Provide the (x, y) coordinate of the cell's center where the given text is located.  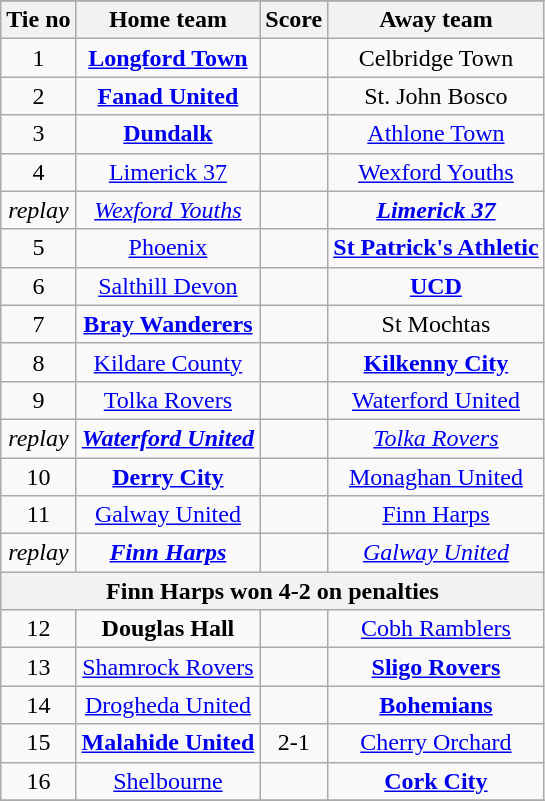
16 (38, 781)
Celbridge Town (436, 58)
Home team (168, 20)
4 (38, 172)
2-1 (294, 743)
Tie no (38, 20)
Bohemians (436, 705)
Score (294, 20)
Finn Harps won 4-2 on penalties (272, 591)
12 (38, 629)
3 (38, 134)
Drogheda United (168, 705)
Shamrock Rovers (168, 667)
Cobh Ramblers (436, 629)
1 (38, 58)
Dundalk (168, 134)
Phoenix (168, 248)
Cherry Orchard (436, 743)
Malahide United (168, 743)
11 (38, 515)
10 (38, 477)
St Patrick's Athletic (436, 248)
Longford Town (168, 58)
15 (38, 743)
UCD (436, 286)
8 (38, 362)
5 (38, 248)
13 (38, 667)
7 (38, 324)
Bray Wanderers (168, 324)
St. John Bosco (436, 96)
Shelbourne (168, 781)
Kildare County (168, 362)
Derry City (168, 477)
14 (38, 705)
Monaghan United (436, 477)
Cork City (436, 781)
Fanad United (168, 96)
Sligo Rovers (436, 667)
Kilkenny City (436, 362)
St Mochtas (436, 324)
9 (38, 400)
Athlone Town (436, 134)
2 (38, 96)
Salthill Devon (168, 286)
Douglas Hall (168, 629)
6 (38, 286)
Away team (436, 20)
